From the cell containing the given text, extract its center point as (x, y) coordinate. 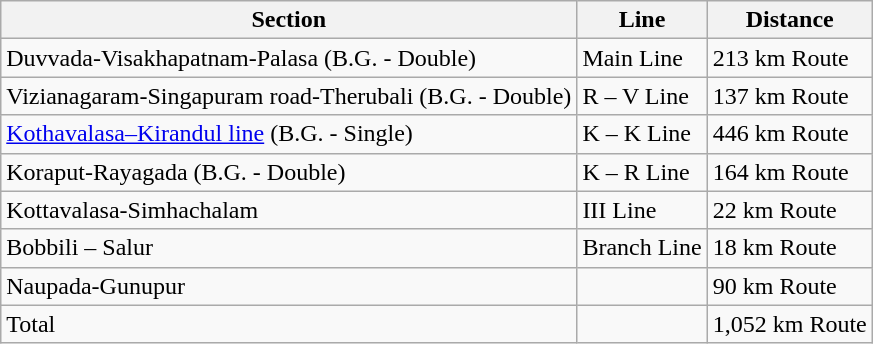
K – R Line (642, 172)
137 km Route (790, 96)
K – K Line (642, 134)
Total (289, 324)
Line (642, 20)
90 km Route (790, 286)
213 km Route (790, 58)
Naupada-Gunupur (289, 286)
22 km Route (790, 210)
Vizianagaram-Singapuram road-Therubali (B.G. - Double) (289, 96)
446 km Route (790, 134)
Duvvada-Visakhapatnam-Palasa (B.G. - Double) (289, 58)
R – V Line (642, 96)
164 km Route (790, 172)
Kottavalasa-Simhachalam (289, 210)
18 km Route (790, 248)
Distance (790, 20)
Koraput-Rayagada (B.G. - Double) (289, 172)
Branch Line (642, 248)
Section (289, 20)
Main Line (642, 58)
1,052 km Route (790, 324)
Bobbili – Salur (289, 248)
Kothavalasa–Kirandul line (B.G. - Single) (289, 134)
III Line (642, 210)
